Pinpoint the cell where the given text exists, returning its (X, Y) midpoint coordinate. 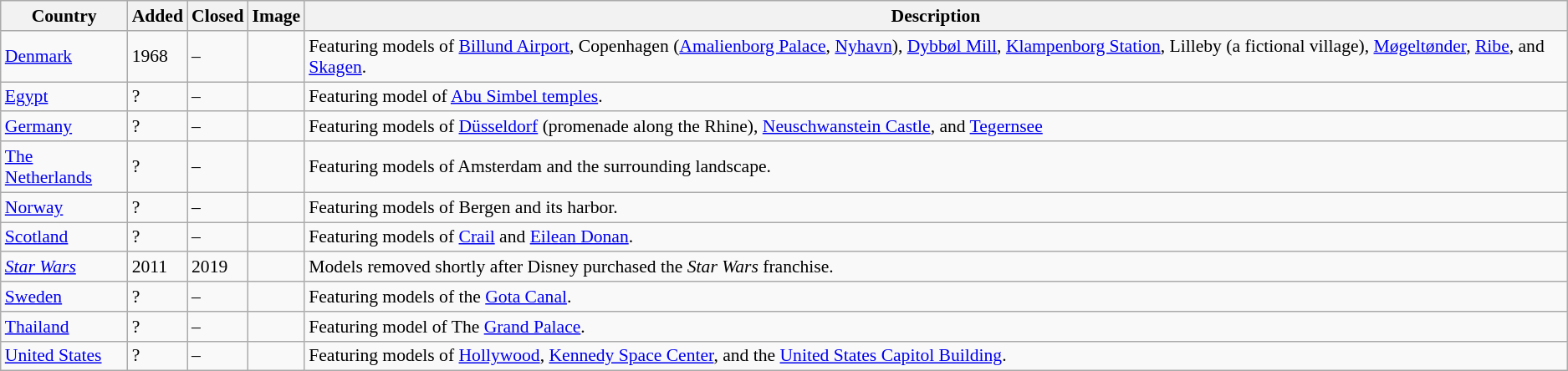
Featuring models of Crail and Eilean Donan. (935, 237)
Star Wars (64, 267)
Featuring models of Hollywood, Kennedy Space Center, and the United States Capitol Building. (935, 356)
United States (64, 356)
Description (935, 16)
Closed (217, 16)
1968 (157, 57)
Scotland (64, 237)
Featuring models of the Gota Canal. (935, 297)
Egypt (64, 97)
The Netherlands (64, 167)
Featuring model of The Grand Palace. (935, 327)
Featuring models of Düsseldorf (promenade along the Rhine), Neuschwanstein Castle, and Tegernsee (935, 127)
Germany (64, 127)
Added (157, 16)
2011 (157, 267)
Sweden (64, 297)
Country (64, 16)
Models removed shortly after Disney purchased the Star Wars franchise. (935, 267)
Featuring models of Amsterdam and the surrounding landscape. (935, 167)
Featuring model of Abu Simbel temples. (935, 97)
Norway (64, 207)
Thailand (64, 327)
Featuring models of Bergen and its harbor. (935, 207)
Image (276, 16)
2019 (217, 267)
Denmark (64, 57)
